Capture the cell that displays the provided text and extract its [x, y] central coordinate. 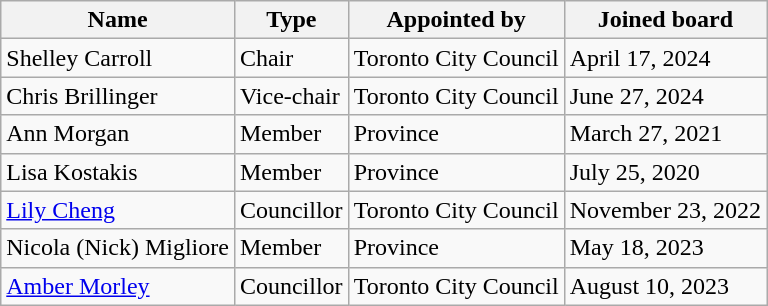
July 25, 2020 [665, 172]
March 27, 2021 [665, 134]
Name [118, 20]
Chair [291, 58]
April 17, 2024 [665, 58]
Shelley Carroll [118, 58]
Amber Morley [118, 286]
Chris Brillinger [118, 96]
Type [291, 20]
May 18, 2023 [665, 248]
November 23, 2022 [665, 210]
Vice-chair [291, 96]
Joined board [665, 20]
Appointed by [456, 20]
Lily Cheng [118, 210]
Nicola (Nick) Migliore [118, 248]
August 10, 2023 [665, 286]
Ann Morgan [118, 134]
June 27, 2024 [665, 96]
Lisa Kostakis [118, 172]
